Capture the cell that displays the provided text and extract its (X, Y) central coordinate. 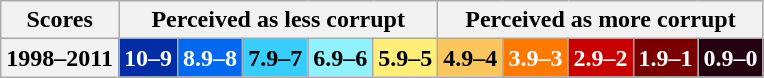
1998–2011 (60, 58)
6.9–6 (340, 58)
1.9–1 (666, 58)
8.9–8 (210, 58)
5.9–5 (406, 58)
2.9–2 (600, 58)
Perceived as more corrupt (600, 20)
Perceived as less corrupt (278, 20)
10–9 (148, 58)
4.9–4 (470, 58)
7.9–7 (276, 58)
Scores (60, 20)
3.9–3 (536, 58)
0.9–0 (730, 58)
